Detect which cell encompasses the target text, then output its [x, y] center coordinate. 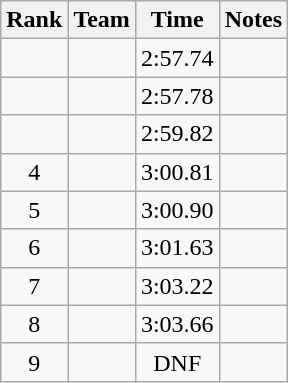
8 [34, 324]
2:57.74 [177, 58]
2:57.78 [177, 96]
3:03.66 [177, 324]
6 [34, 248]
3:00.81 [177, 172]
3:03.22 [177, 286]
7 [34, 286]
3:01.63 [177, 248]
Time [177, 20]
5 [34, 210]
Notes [253, 20]
Rank [34, 20]
4 [34, 172]
Team [102, 20]
9 [34, 362]
DNF [177, 362]
2:59.82 [177, 134]
3:00.90 [177, 210]
